Identify which cell holds the provided text, then report its (x, y) central coordinate. 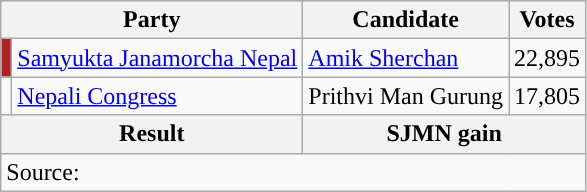
Nepali Congress (158, 96)
Prithvi Man Gurung (406, 96)
17,805 (548, 96)
Votes (548, 20)
Source: (294, 172)
Samyukta Janamorcha Nepal (158, 58)
Party (152, 20)
Result (152, 134)
22,895 (548, 58)
Candidate (406, 20)
Amik Sherchan (406, 58)
SJMN gain (444, 134)
